Find where the given text appears and provide that cell's center as (x, y) coordinate. 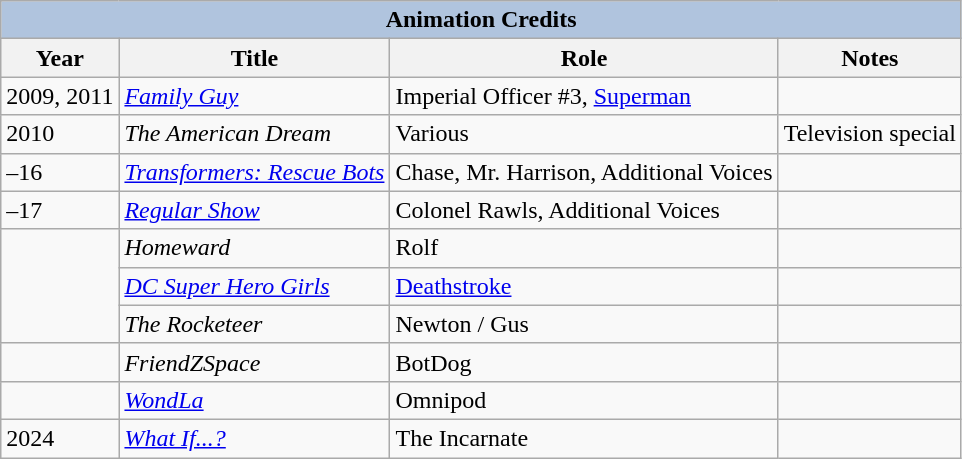
2010 (60, 134)
The Incarnate (584, 438)
The American Dream (254, 134)
–16 (60, 172)
2009, 2011 (60, 96)
–17 (60, 210)
Omnipod (584, 400)
The Rocketeer (254, 324)
Notes (870, 58)
2024 (60, 438)
Family Guy (254, 96)
Imperial Officer #3, Superman (584, 96)
Homeward (254, 248)
Deathstroke (584, 286)
Regular Show (254, 210)
Colonel Rawls, Additional Voices (584, 210)
FriendZSpace (254, 362)
Year (60, 58)
Newton / Gus (584, 324)
Rolf (584, 248)
DC Super Hero Girls (254, 286)
Transformers: Rescue Bots (254, 172)
Various (584, 134)
Animation Credits (482, 20)
Title (254, 58)
WondLa (254, 400)
Role (584, 58)
Television special (870, 134)
What If...? (254, 438)
BotDog (584, 362)
Chase, Mr. Harrison, Additional Voices (584, 172)
